Search for the cell housing the specified text and yield its (X, Y) center coordinate. 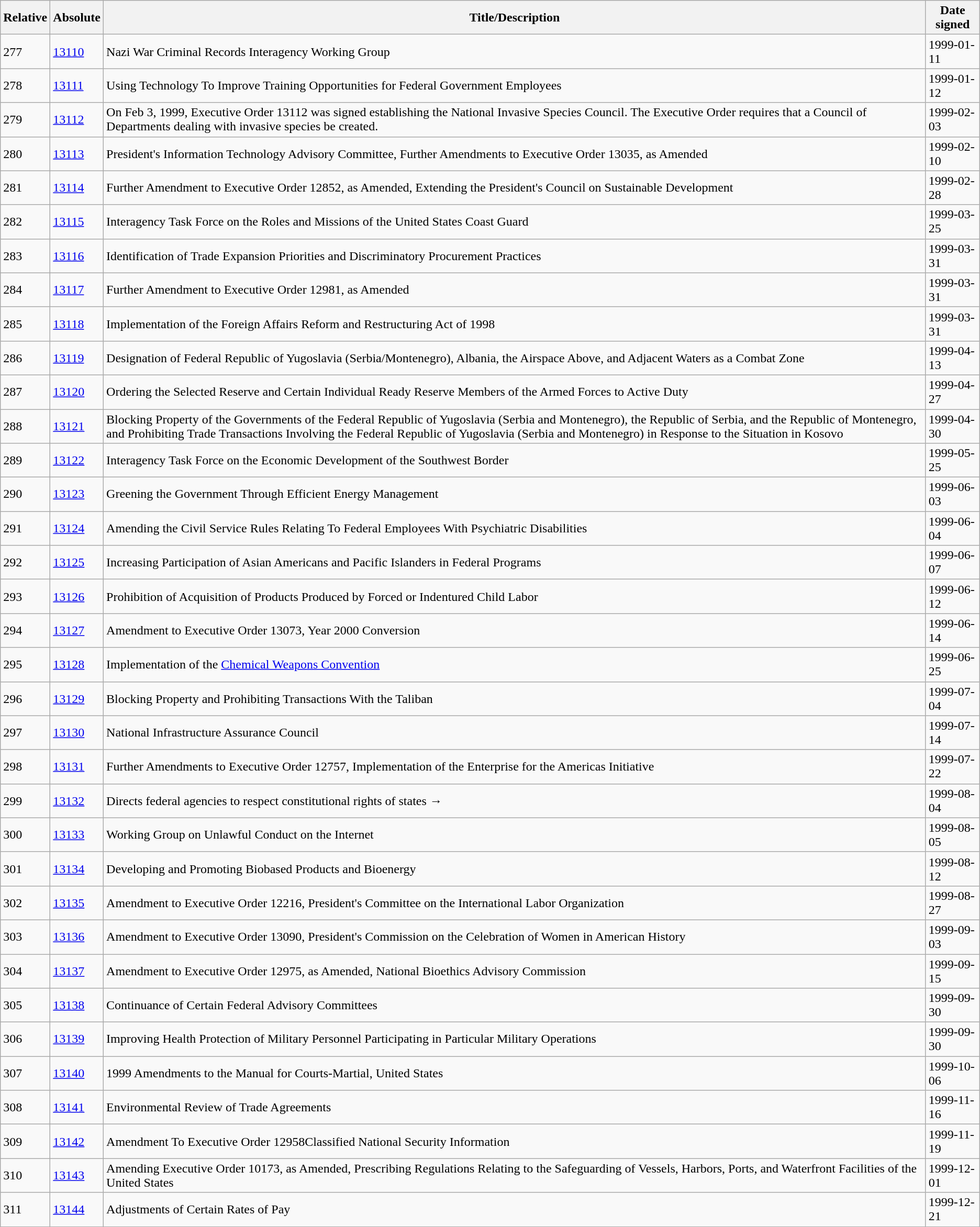
Interagency Task Force on the Economic Development of the Southwest Border (515, 461)
Greening the Government Through Efficient Energy Management (515, 494)
13140 (77, 1073)
1999 Amendments to the Manual for Courts-Martial, United States (515, 1073)
293 (25, 597)
285 (25, 324)
309 (25, 1141)
13122 (77, 461)
279 (25, 119)
13123 (77, 494)
Environmental Review of Trade Agreements (515, 1108)
280 (25, 154)
Amendment to Executive Order 13090, President's Commission on the Celebration of Women in American History (515, 937)
301 (25, 869)
1999-07-04 (953, 698)
1999-03-25 (953, 222)
13120 (77, 392)
295 (25, 665)
1999-08-04 (953, 801)
288 (25, 426)
1999-04-27 (953, 392)
13136 (77, 937)
13131 (77, 766)
304 (25, 971)
278 (25, 86)
Working Group on Unlawful Conduct on the Internet (515, 834)
300 (25, 834)
1999-06-07 (953, 562)
Amendment to Executive Order 12216, President's Committee on the International Labor Organization (515, 902)
298 (25, 766)
13141 (77, 1108)
Continuance of Certain Federal Advisory Committees (515, 1005)
1999-06-04 (953, 529)
Improving Health Protection of Military Personnel Participating in Particular Military Operations (515, 1040)
287 (25, 392)
13112 (77, 119)
1999-12-21 (953, 1209)
13119 (77, 358)
Developing and Promoting Biobased Products and Bioenergy (515, 869)
National Infrastructure Assurance Council (515, 733)
1999-08-27 (953, 902)
13113 (77, 154)
289 (25, 461)
1999-09-03 (953, 937)
1999-07-22 (953, 766)
1999-01-12 (953, 86)
1999-06-25 (953, 665)
13117 (77, 290)
13134 (77, 869)
1999-08-05 (953, 834)
1999-11-19 (953, 1141)
1999-01-11 (953, 51)
Date signed (953, 18)
294 (25, 630)
Amendment to Executive Order 13073, Year 2000 Conversion (515, 630)
Nazi War Criminal Records Interagency Working Group (515, 51)
305 (25, 1005)
277 (25, 51)
13118 (77, 324)
13138 (77, 1005)
13116 (77, 255)
13133 (77, 834)
311 (25, 1209)
Further Amendment to Executive Order 12981, as Amended (515, 290)
Interagency Task Force on the Roles and Missions of the United States Coast Guard (515, 222)
13142 (77, 1141)
1999-10-06 (953, 1073)
Ordering the Selected Reserve and Certain Individual Ready Reserve Members of the Armed Forces to Active Duty (515, 392)
307 (25, 1073)
306 (25, 1040)
1999-02-10 (953, 154)
281 (25, 187)
1999-06-03 (953, 494)
297 (25, 733)
13124 (77, 529)
Directs federal agencies to respect constitutional rights of states → (515, 801)
Amending the Civil Service Rules Relating To Federal Employees With Psychiatric Disabilities (515, 529)
13128 (77, 665)
Relative (25, 18)
13121 (77, 426)
13114 (77, 187)
Prohibition of Acquisition of Products Produced by Forced or Indentured Child Labor (515, 597)
Using Technology To Improve Training Opportunities for Federal Government Employees (515, 86)
13130 (77, 733)
13125 (77, 562)
1999-04-13 (953, 358)
Amendment to Executive Order 12975, as Amended, National Bioethics Advisory Commission (515, 971)
1999-02-28 (953, 187)
President's Information Technology Advisory Committee, Further Amendments to Executive Order 13035, as Amended (515, 154)
Designation of Federal Republic of Yugoslavia (Serbia/Montenegro), Albania, the Airspace Above, and Adjacent Waters as a Combat Zone (515, 358)
1999-02-03 (953, 119)
Blocking Property and Prohibiting Transactions With the Taliban (515, 698)
13126 (77, 597)
1999-12-01 (953, 1176)
Title/Description (515, 18)
1999-09-15 (953, 971)
1999-04-30 (953, 426)
Amendment To Executive Order 12958Classified National Security Information (515, 1141)
290 (25, 494)
13135 (77, 902)
310 (25, 1176)
Implementation of the Chemical Weapons Convention (515, 665)
Implementation of the Foreign Affairs Reform and Restructuring Act of 1998 (515, 324)
283 (25, 255)
Further Amendment to Executive Order 12852, as Amended, Extending the President's Council on Sustainable Development (515, 187)
1999-05-25 (953, 461)
302 (25, 902)
308 (25, 1108)
13111 (77, 86)
1999-06-12 (953, 597)
13132 (77, 801)
13144 (77, 1209)
13127 (77, 630)
292 (25, 562)
1999-11-16 (953, 1108)
296 (25, 698)
1999-08-12 (953, 869)
1999-06-14 (953, 630)
Adjustments of Certain Rates of Pay (515, 1209)
284 (25, 290)
Increasing Participation of Asian Americans and Pacific Islanders in Federal Programs (515, 562)
282 (25, 222)
13139 (77, 1040)
Further Amendments to Executive Order 12757, Implementation of the Enterprise for the Americas Initiative (515, 766)
286 (25, 358)
299 (25, 801)
291 (25, 529)
13137 (77, 971)
1999-07-14 (953, 733)
Absolute (77, 18)
13143 (77, 1176)
13115 (77, 222)
303 (25, 937)
13110 (77, 51)
Identification of Trade Expansion Priorities and Discriminatory Procurement Practices (515, 255)
13129 (77, 698)
